Locate the cell with the specified text and output its (X, Y) center coordinate. 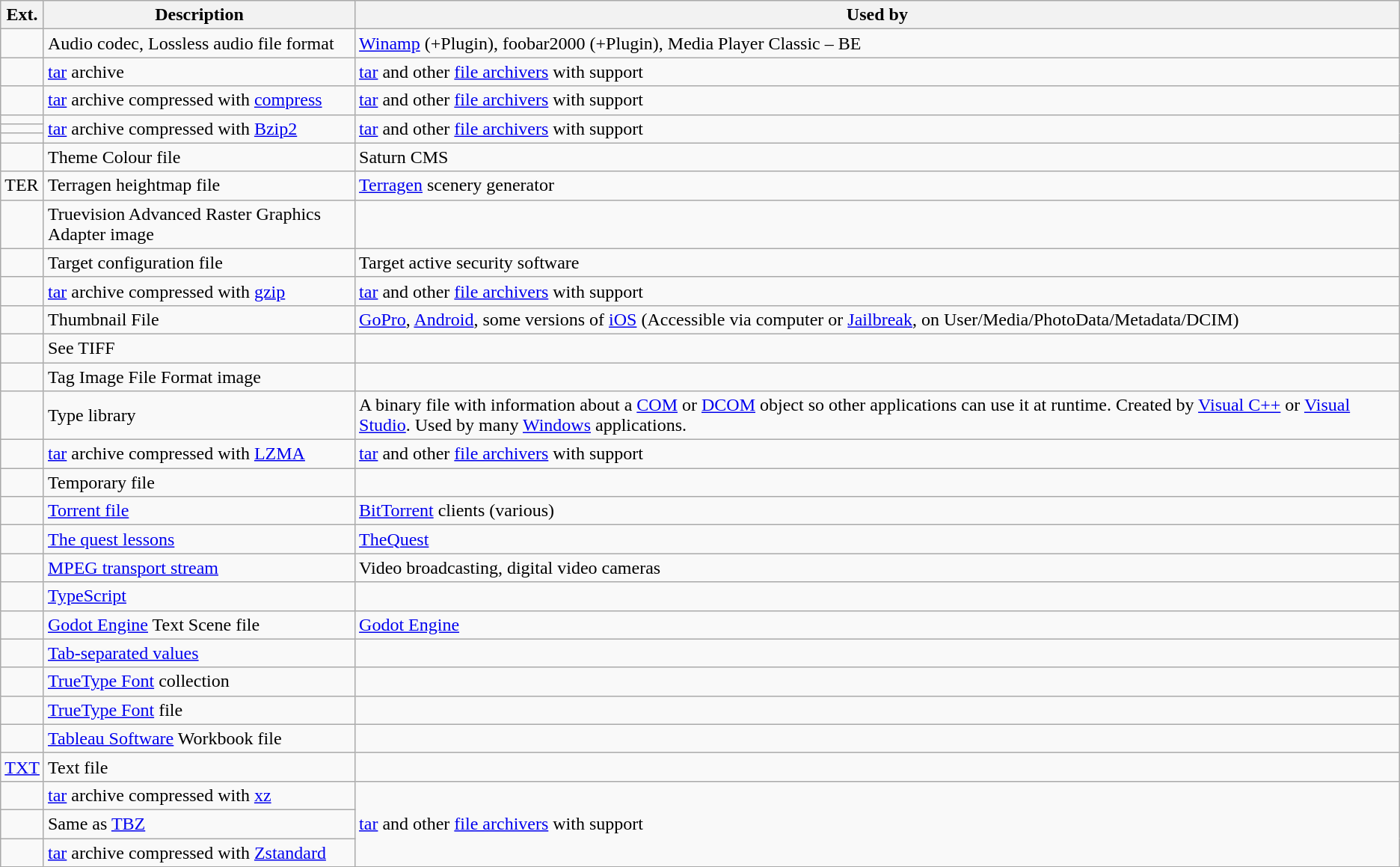
BitTorrent clients (various) (878, 511)
Used by (878, 15)
TheQuest (878, 539)
TypeScript (199, 596)
Same as TBZ (199, 824)
tar archive compressed with xz (199, 795)
TrueType Font collection (199, 681)
See TIFF (199, 348)
TXT (22, 767)
Tag Image File Format image (199, 376)
Thumbnail File (199, 319)
MPEG transport stream (199, 568)
tar archive compressed with Zstandard (199, 852)
tar archive (199, 72)
Torrent file (199, 511)
Description (199, 15)
Terragen heightmap file (199, 186)
Temporary file (199, 482)
The quest lessons (199, 539)
Ext. (22, 15)
Terragen scenery generator (878, 186)
Tab-separated values (199, 653)
tar archive compressed with gzip (199, 291)
tar archive compressed with compress (199, 100)
Target configuration file (199, 263)
Video broadcasting, digital video cameras (878, 568)
Audio codec, Lossless audio file format (199, 43)
GoPro, Android, some versions of iOS (Accessible via computer or Jailbreak, on User/Media/PhotoData/Metadata/DCIM) (878, 319)
tar archive compressed with LZMA (199, 454)
Tableau Software Workbook file (199, 738)
Godot Engine (878, 625)
Type library (199, 416)
tar archive compressed with Bzip2 (199, 129)
Truevision Advanced Raster Graphics Adapter image (199, 224)
Winamp (+Plugin), foobar2000 (+Plugin), Media Player Classic – BE (878, 43)
TrueType Font file (199, 710)
Godot Engine Text Scene file (199, 625)
TER (22, 186)
Text file (199, 767)
Target active security software (878, 263)
Saturn CMS (878, 157)
Theme Colour file (199, 157)
